Determine the (x, y) coordinate at the center of the cell enclosing the given text.  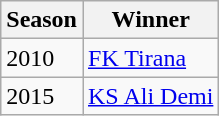
2015 (42, 96)
2010 (42, 58)
Winner (150, 20)
Season (42, 20)
FK Tirana (150, 58)
KS Ali Demi (150, 96)
